Determine the [X, Y] coordinate at the center of the cell enclosing the given text.  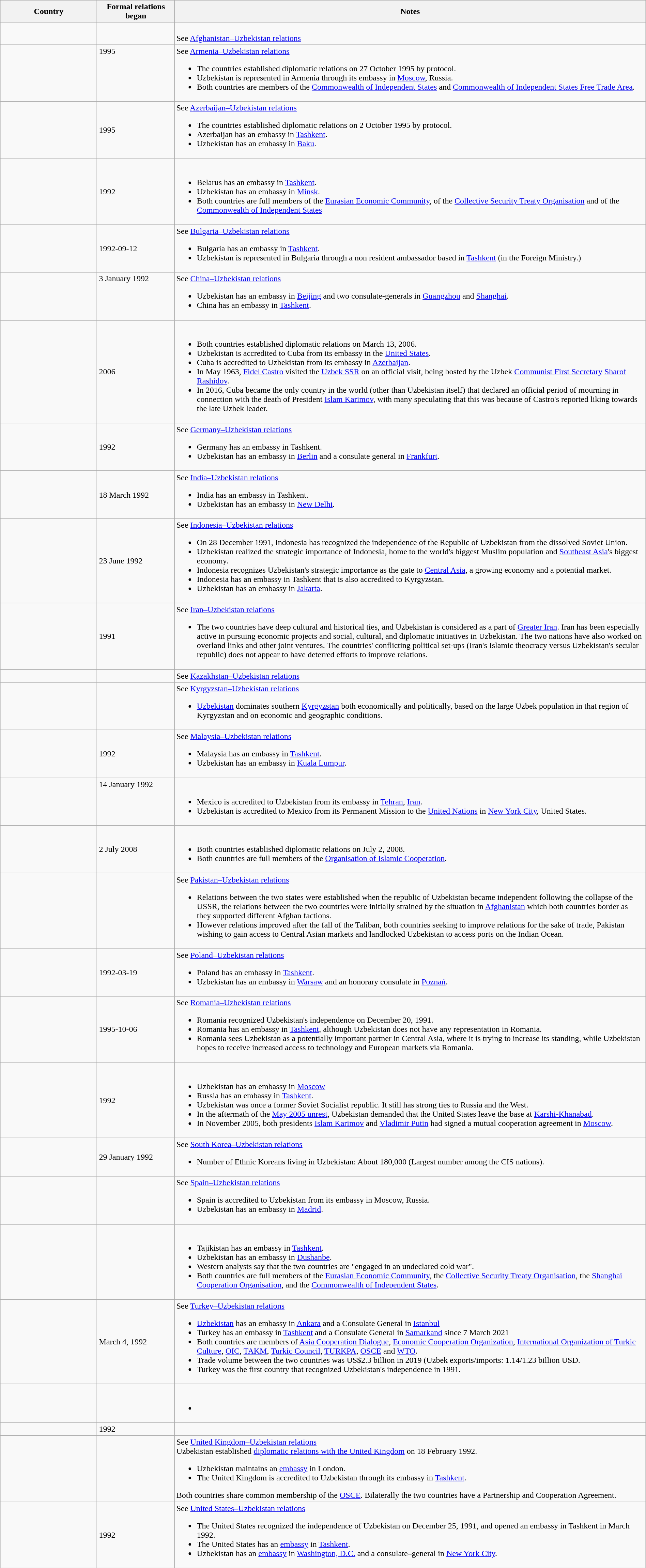
18 March 1992 [136, 495]
1991 [136, 636]
See South Korea–Uzbekistan relationsNumber of Ethnic Koreans living in Uzbekistan: About 180,000 (Largest number among the CIS nations). [410, 1157]
29 January 1992 [136, 1157]
Notes [410, 12]
See India–Uzbekistan relationsIndia has an embassy in Tashkent.Uzbekistan has an embassy in New Delhi. [410, 495]
14 January 1992 [136, 802]
1995-10-06 [136, 1029]
See Spain–Uzbekistan relationsSpain is accredited to Uzbekistan from its embassy in Moscow, Russia.Uzbekistan has an embassy in Madrid. [410, 1200]
See Afghanistan–Uzbekistan relations [410, 33]
Country [49, 12]
23 June 1992 [136, 561]
March 4, 1992 [136, 1342]
1992-09-12 [136, 248]
2 July 2008 [136, 849]
3 January 1992 [136, 296]
1992-03-19 [136, 973]
Formal relations began [136, 12]
See Kazakhstan–Uzbekistan relations [410, 676]
2006 [136, 372]
See Malaysia–Uzbekistan relationsMalaysia has an embassy in Tashkent.Uzbekistan has an embassy in Kuala Lumpur. [410, 754]
Both countries established diplomatic relations on July 2, 2008.Both countries are full members of the Organisation of Islamic Cooperation. [410, 849]
See Poland–Uzbekistan relationsPoland has an embassy in Tashkent.Uzbekistan has an embassy in Warsaw and an honorary consulate in Poznań. [410, 973]
See Germany–Uzbekistan relationsGermany has an embassy in Tashkent.Uzbekistan has an embassy in Berlin and a consulate general in Frankfurt. [410, 447]
